Return [X, Y] of the center of cell containing provided text 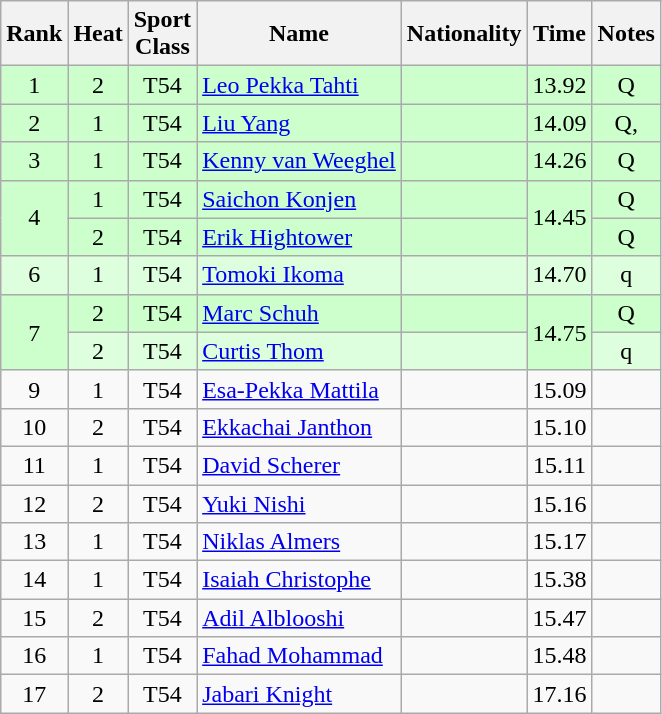
Ekkachai Janthon [300, 427]
Erik Hightower [300, 237]
14.70 [560, 275]
Liu Yang [300, 123]
Marc Schuh [300, 313]
15.48 [560, 656]
Yuki Nishi [300, 503]
14.09 [560, 123]
15 [34, 618]
Curtis Thom [300, 351]
Jabari Knight [300, 694]
Q, [626, 123]
Rank [34, 34]
Time [560, 34]
14 [34, 580]
Isaiah Christophe [300, 580]
9 [34, 389]
3 [34, 161]
Tomoki Ikoma [300, 275]
12 [34, 503]
Nationality [464, 34]
11 [34, 465]
7 [34, 332]
15.38 [560, 580]
Name [300, 34]
13.92 [560, 85]
4 [34, 218]
15.10 [560, 427]
17.16 [560, 694]
10 [34, 427]
Adil Alblooshi [300, 618]
David Scherer [300, 465]
14.75 [560, 332]
15.47 [560, 618]
16 [34, 656]
Esa-Pekka Mattila [300, 389]
Leo Pekka Tahti [300, 85]
17 [34, 694]
Notes [626, 34]
15.17 [560, 542]
14.26 [560, 161]
15.16 [560, 503]
13 [34, 542]
Niklas Almers [300, 542]
Heat [98, 34]
Saichon Konjen [300, 199]
Fahad Mohammad [300, 656]
SportClass [162, 34]
6 [34, 275]
15.09 [560, 389]
15.11 [560, 465]
Kenny van Weeghel [300, 161]
14.45 [560, 218]
